For the text-containing cell, return its midpoint in [X, Y] coordinate format. 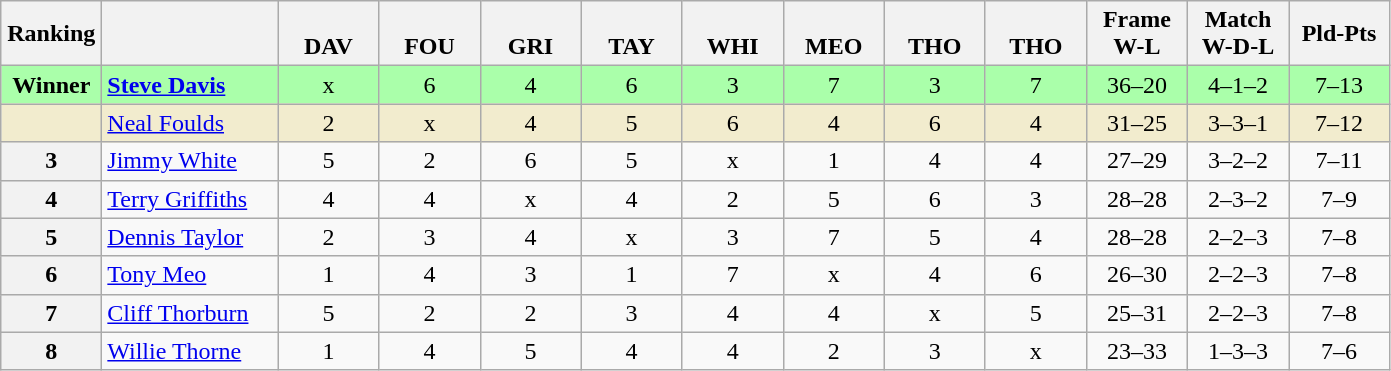
36–20 [1136, 85]
Willie Thorne [190, 351]
31–25 [1136, 123]
MatchW-D-L [1238, 34]
Ranking [52, 34]
DAV [328, 34]
Neal Foulds [190, 123]
23–33 [1136, 351]
Dennis Taylor [190, 237]
7–6 [1338, 351]
8 [52, 351]
1–3–3 [1238, 351]
4–1–2 [1238, 85]
2–3–2 [1238, 199]
26–30 [1136, 275]
7–9 [1338, 199]
Terry Griffiths [190, 199]
FOU [430, 34]
3–2–2 [1238, 161]
Jimmy White [190, 161]
7–12 [1338, 123]
Steve Davis [190, 85]
25–31 [1136, 313]
Winner [52, 85]
MEO [834, 34]
TAY [632, 34]
Tony Meo [190, 275]
Pld-Pts [1338, 34]
7–11 [1338, 161]
3–3–1 [1238, 123]
FrameW-L [1136, 34]
GRI [530, 34]
WHI [732, 34]
Cliff Thorburn [190, 313]
27–29 [1136, 161]
7–13 [1338, 85]
